Locate the cell with the specified text and output its [x, y] center coordinate. 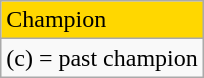
Champion [102, 20]
(c) = past champion [102, 58]
